For the text-containing cell, return its midpoint in [x, y] coordinate format. 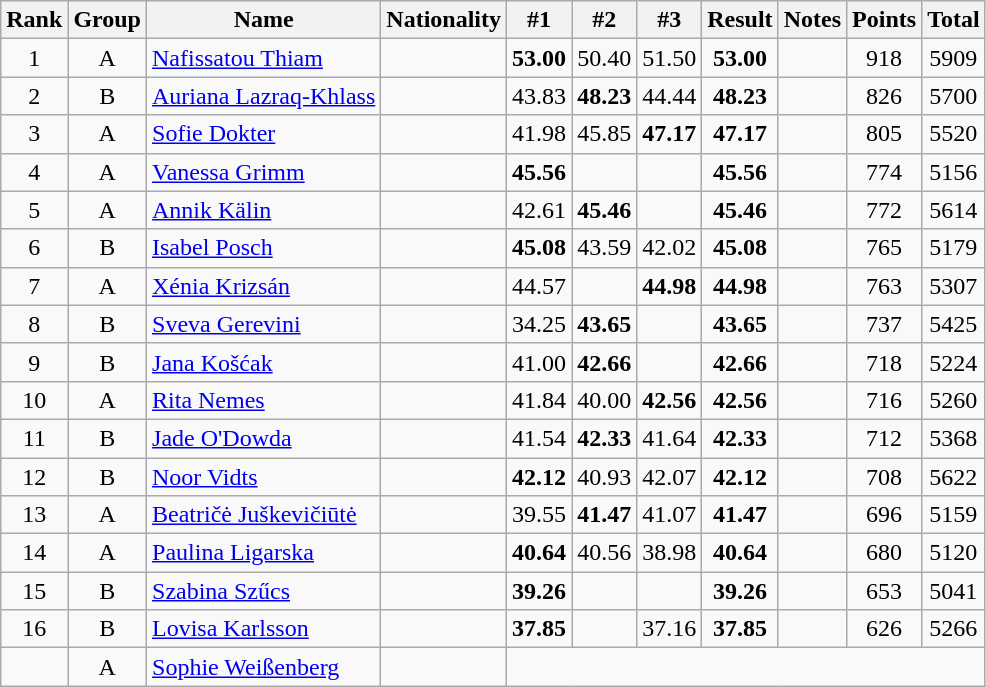
9 [34, 362]
708 [884, 477]
43.59 [604, 248]
5425 [954, 324]
10 [34, 400]
3 [34, 134]
Noor Vidts [264, 477]
805 [884, 134]
7 [34, 286]
13 [34, 515]
Jade O'Dowda [264, 438]
5266 [954, 629]
43.83 [540, 96]
Name [264, 20]
8 [34, 324]
42.02 [670, 248]
Vanessa Grimm [264, 172]
Xénia Krizsán [264, 286]
5260 [954, 400]
40.93 [604, 477]
45.85 [604, 134]
826 [884, 96]
Auriana Lazraq-Khlass [264, 96]
Jana Košćak [264, 362]
Points [884, 20]
51.50 [670, 58]
Paulina Ligarska [264, 553]
6 [34, 248]
4 [34, 172]
Annik Kälin [264, 210]
Nafissatou Thiam [264, 58]
41.00 [540, 362]
5120 [954, 553]
50.40 [604, 58]
680 [884, 553]
772 [884, 210]
44.44 [670, 96]
#3 [670, 20]
37.16 [670, 629]
5614 [954, 210]
14 [34, 553]
42.07 [670, 477]
#2 [604, 20]
16 [34, 629]
5909 [954, 58]
5622 [954, 477]
712 [884, 438]
41.54 [540, 438]
Lovisa Karlsson [264, 629]
Isabel Posch [264, 248]
5 [34, 210]
5520 [954, 134]
#1 [540, 20]
765 [884, 248]
38.98 [670, 553]
5224 [954, 362]
1 [34, 58]
Beatričė Juškevičiūtė [264, 515]
Nationality [444, 20]
Result [740, 20]
696 [884, 515]
716 [884, 400]
15 [34, 591]
918 [884, 58]
Sofie Dokter [264, 134]
653 [884, 591]
41.07 [670, 515]
40.00 [604, 400]
Group [108, 20]
5179 [954, 248]
737 [884, 324]
42.61 [540, 210]
40.56 [604, 553]
41.64 [670, 438]
5700 [954, 96]
Rita Nemes [264, 400]
718 [884, 362]
5041 [954, 591]
Sophie Weißenberg [264, 667]
2 [34, 96]
5368 [954, 438]
41.98 [540, 134]
34.25 [540, 324]
12 [34, 477]
39.55 [540, 515]
Szabina Szűcs [264, 591]
5159 [954, 515]
Sveva Gerevini [264, 324]
Rank [34, 20]
41.84 [540, 400]
626 [884, 629]
44.57 [540, 286]
774 [884, 172]
5156 [954, 172]
11 [34, 438]
Total [954, 20]
Notes [812, 20]
763 [884, 286]
5307 [954, 286]
